Return the [X, Y] coordinate for the center point of the cell that contains the specified text.  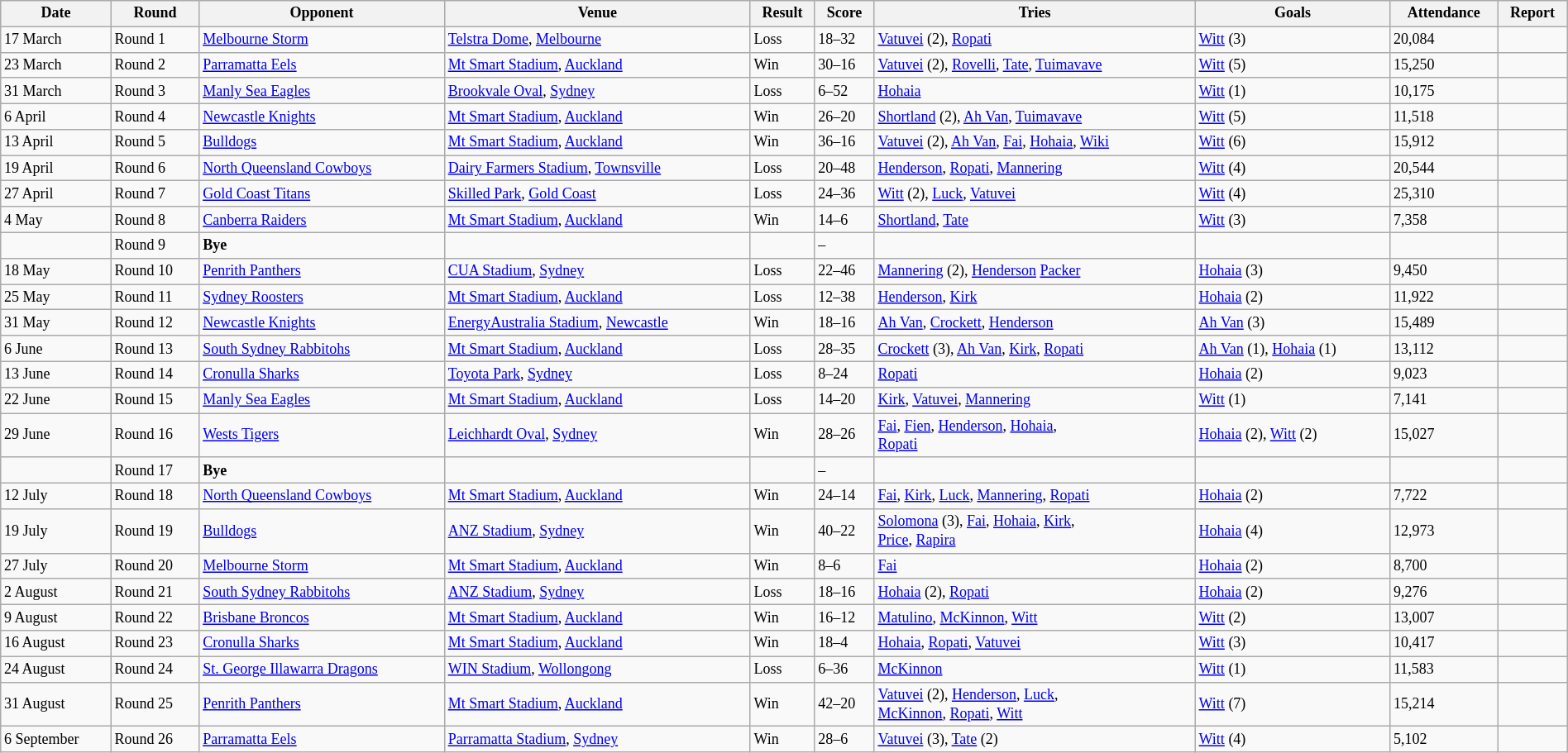
16–12 [844, 618]
Shortland (2), Ah Van, Tuimavave [1035, 116]
Ah Van (3) [1292, 322]
28–6 [844, 739]
6 April [56, 116]
Matulino, McKinnon, Witt [1035, 618]
Witt (6) [1292, 142]
Round 18 [155, 496]
Score [844, 13]
WIN Stadium, Wollongong [597, 670]
Fai, Fien, Henderson, Hohaia, Ropati [1035, 436]
6 September [56, 739]
Gold Coast Titans [323, 193]
29 June [56, 436]
Round 2 [155, 64]
Kirk, Vatuvei, Mannering [1035, 400]
9 August [56, 618]
10,175 [1444, 91]
40–22 [844, 531]
28–26 [844, 436]
14–6 [844, 220]
Round [155, 13]
Round 13 [155, 349]
Round 24 [155, 670]
Parramatta Stadium, Sydney [597, 739]
12,973 [1444, 531]
13,007 [1444, 618]
4 May [56, 220]
Henderson, Ropati, Mannering [1035, 169]
Witt (2), Luck, Vatuvei [1035, 193]
Brookvale Oval, Sydney [597, 91]
19 July [56, 531]
Brisbane Broncos [323, 618]
Round 6 [155, 169]
6–36 [844, 670]
7,358 [1444, 220]
30–16 [844, 64]
Round 7 [155, 193]
EnergyAustralia Stadium, Newcastle [597, 322]
8–6 [844, 565]
14–20 [844, 400]
20,544 [1444, 169]
Shortland, Tate [1035, 220]
11,922 [1444, 298]
Round 22 [155, 618]
31 May [56, 322]
Round 12 [155, 322]
Round 3 [155, 91]
Round 5 [155, 142]
Canberra Raiders [323, 220]
Round 23 [155, 643]
Opponent [323, 13]
11,583 [1444, 670]
18–32 [844, 40]
Leichhardt Oval, Sydney [597, 436]
Round 16 [155, 436]
Round 9 [155, 245]
15,912 [1444, 142]
24–36 [844, 193]
22–46 [844, 271]
Dairy Farmers Stadium, Townsville [597, 169]
Hohaia (2), Ropati [1035, 592]
Round 14 [155, 374]
Round 10 [155, 271]
15,489 [1444, 322]
Round 8 [155, 220]
Result [782, 13]
12 July [56, 496]
Round 15 [155, 400]
36–16 [844, 142]
31 March [56, 91]
Venue [597, 13]
22 June [56, 400]
9,450 [1444, 271]
Mannering (2), Henderson Packer [1035, 271]
Round 25 [155, 704]
Telstra Dome, Melbourne [597, 40]
20,084 [1444, 40]
13 April [56, 142]
Hohaia [1035, 91]
Ropati [1035, 374]
27 July [56, 565]
CUA Stadium, Sydney [597, 271]
Fai, Kirk, Luck, Mannering, Ropati [1035, 496]
Attendance [1444, 13]
17 March [56, 40]
Wests Tigers [323, 436]
8–24 [844, 374]
28–35 [844, 349]
Round 26 [155, 739]
20–48 [844, 169]
Vatuvei (2), Ropati [1035, 40]
Round 17 [155, 469]
Vatuvei (2), Henderson, Luck, McKinnon, Ropati, Witt [1035, 704]
Hohaia (2), Witt (2) [1292, 436]
25 May [56, 298]
13 June [56, 374]
13,112 [1444, 349]
Skilled Park, Gold Coast [597, 193]
15,250 [1444, 64]
McKinnon [1035, 670]
7,141 [1444, 400]
6–52 [844, 91]
Vatuvei (3), Tate (2) [1035, 739]
Tries [1035, 13]
31 August [56, 704]
Ah Van (1), Hohaia (1) [1292, 349]
Witt (7) [1292, 704]
Henderson, Kirk [1035, 298]
24 August [56, 670]
Round 21 [155, 592]
27 April [56, 193]
19 April [56, 169]
Hohaia, Ropati, Vatuvei [1035, 643]
Fai [1035, 565]
Report [1533, 13]
Round 11 [155, 298]
8,700 [1444, 565]
Vatuvei (2), Rovelli, Tate, Tuimavave [1035, 64]
9,276 [1444, 592]
Round 19 [155, 531]
9,023 [1444, 374]
11,518 [1444, 116]
St. George Illawarra Dragons [323, 670]
18–4 [844, 643]
15,214 [1444, 704]
10,417 [1444, 643]
Round 4 [155, 116]
6 June [56, 349]
Solomona (3), Fai, Hohaia, Kirk, Price, Rapira [1035, 531]
Date [56, 13]
26–20 [844, 116]
Ah Van, Crockett, Henderson [1035, 322]
5,102 [1444, 739]
Vatuvei (2), Ah Van, Fai, Hohaia, Wiki [1035, 142]
Goals [1292, 13]
7,722 [1444, 496]
Round 1 [155, 40]
Crockett (3), Ah Van, Kirk, Ropati [1035, 349]
Hohaia (3) [1292, 271]
Toyota Park, Sydney [597, 374]
16 August [56, 643]
Hohaia (4) [1292, 531]
42–20 [844, 704]
18 May [56, 271]
23 March [56, 64]
Round 20 [155, 565]
2 August [56, 592]
25,310 [1444, 193]
15,027 [1444, 436]
Witt (2) [1292, 618]
24–14 [844, 496]
12–38 [844, 298]
Sydney Roosters [323, 298]
